Identify which cell holds the provided text, then report its [X, Y] central coordinate. 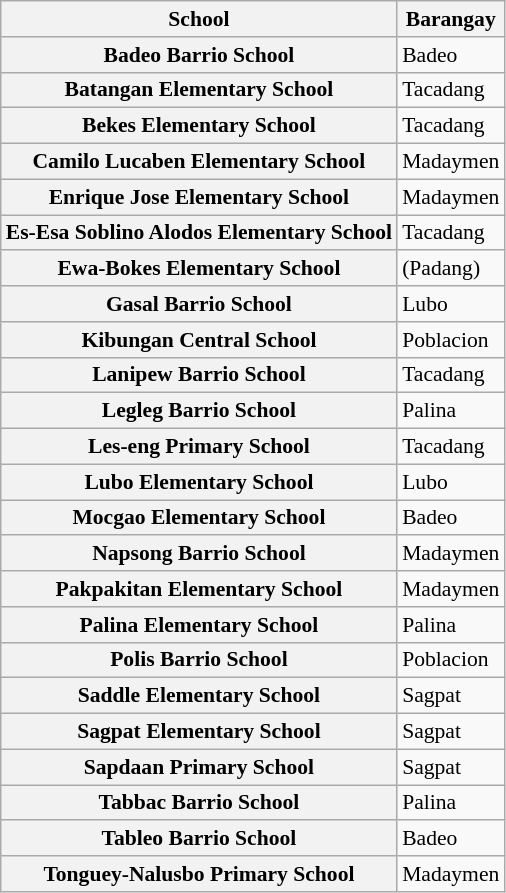
Sagpat Elementary School [199, 732]
Es-Esa Soblino Alodos Elementary School [199, 233]
Les-eng Primary School [199, 447]
Bekes Elementary School [199, 126]
Sapdaan Primary School [199, 767]
Palina Elementary School [199, 625]
Badeo Barrio School [199, 55]
Camilo Lucaben Elementary School [199, 162]
Batangan Elementary School [199, 90]
Kibungan Central School [199, 340]
Tabbac Barrio School [199, 803]
(Padang) [450, 269]
Saddle Elementary School [199, 696]
Mocgao Elementary School [199, 518]
Tonguey-Nalusbo Primary School [199, 874]
Napsong Barrio School [199, 554]
Pakpakitan Elementary School [199, 589]
School [199, 19]
Lubo Elementary School [199, 482]
Polis Barrio School [199, 660]
Tableo Barrio School [199, 839]
Enrique Jose Elementary School [199, 197]
Barangay [450, 19]
Gasal Barrio School [199, 304]
Ewa-Bokes Elementary School [199, 269]
Legleg Barrio School [199, 411]
Lanipew Barrio School [199, 375]
